Determine the (x, y) coordinate at the center of the cell enclosing the given text.  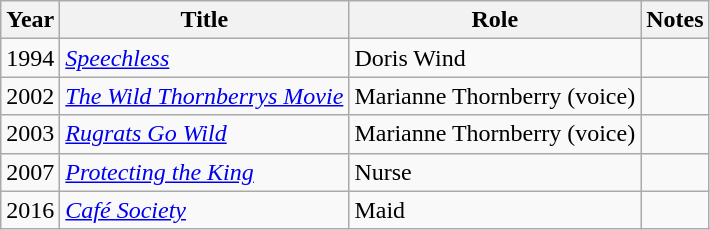
Title (204, 20)
Notes (675, 20)
Speechless (204, 58)
Café Society (204, 210)
Doris Wind (495, 58)
Year (30, 20)
Nurse (495, 172)
Role (495, 20)
Rugrats Go Wild (204, 134)
2016 (30, 210)
1994 (30, 58)
2003 (30, 134)
2002 (30, 96)
The Wild Thornberrys Movie (204, 96)
Protecting the King (204, 172)
2007 (30, 172)
Maid (495, 210)
